Detect which cell encompasses the target text, then output its [X, Y] center coordinate. 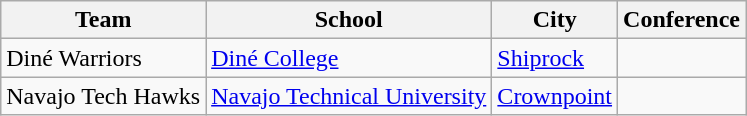
Diné College [349, 58]
School [349, 20]
Team [104, 20]
Conference [682, 20]
Navajo Technical University [349, 96]
City [555, 20]
Crownpoint [555, 96]
Diné Warriors [104, 58]
Shiprock [555, 58]
Navajo Tech Hawks [104, 96]
